Scan for the cell matching the given text and deliver its (x, y) coordinate at center. 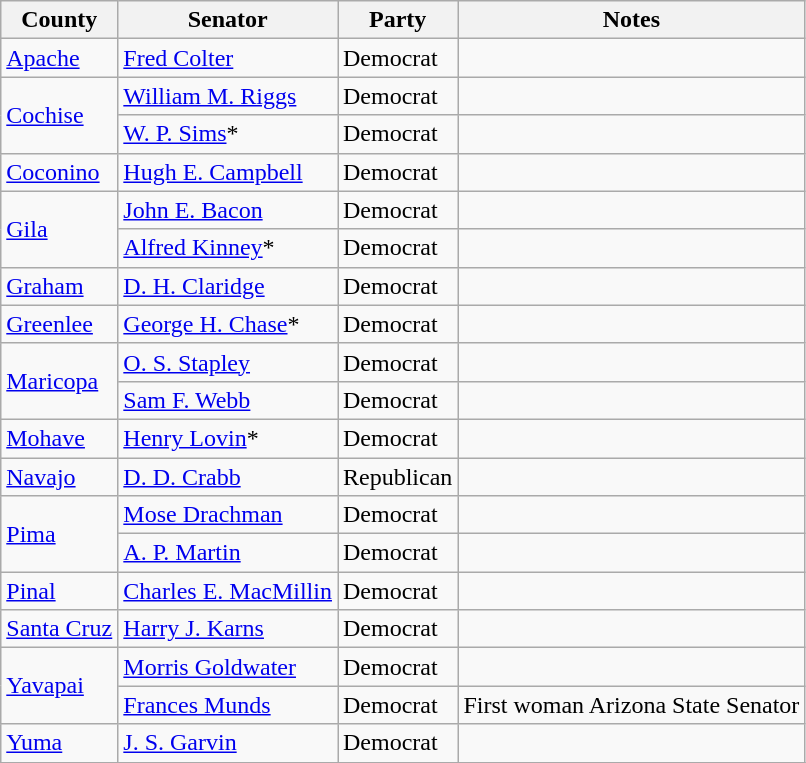
Mohave (60, 438)
Mose Drachman (228, 515)
Pima (60, 534)
Morris Goldwater (228, 667)
Republican (398, 477)
Notes (632, 20)
Sam F. Webb (228, 400)
Cochise (60, 115)
Henry Lovin* (228, 438)
Graham (60, 286)
Hugh E. Campbell (228, 172)
George H. Chase* (228, 324)
First woman Arizona State Senator (632, 705)
Party (398, 20)
Pinal (60, 591)
A. P. Martin (228, 553)
D. D. Crabb (228, 477)
W. P. Sims* (228, 134)
Harry J. Karns (228, 629)
Fred Colter (228, 58)
Senator (228, 20)
Yuma (60, 743)
Yavapai (60, 686)
Charles E. MacMillin (228, 591)
Maricopa (60, 381)
Navajo (60, 477)
Apache (60, 58)
Frances Munds (228, 705)
D. H. Claridge (228, 286)
County (60, 20)
Santa Cruz (60, 629)
Gila (60, 229)
Greenlee (60, 324)
J. S. Garvin (228, 743)
John E. Bacon (228, 210)
Alfred Kinney* (228, 248)
Coconino (60, 172)
O. S. Stapley (228, 362)
William M. Riggs (228, 96)
